From the cell containing the given text, extract its center point as (X, Y) coordinate. 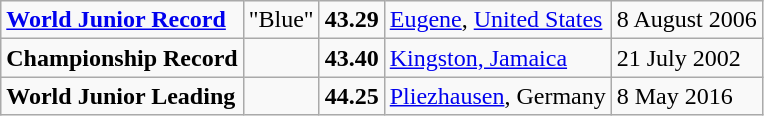
"Blue" (281, 20)
World Junior Leading (122, 96)
21 July 2002 (686, 58)
Eugene, United States (498, 20)
43.29 (352, 20)
Pliezhausen, Germany (498, 96)
Kingston, Jamaica (498, 58)
Championship Record (122, 58)
8 May 2016 (686, 96)
43.40 (352, 58)
8 August 2006 (686, 20)
World Junior Record (122, 20)
44.25 (352, 96)
